Search for the cell housing the specified text and yield its [X, Y] center coordinate. 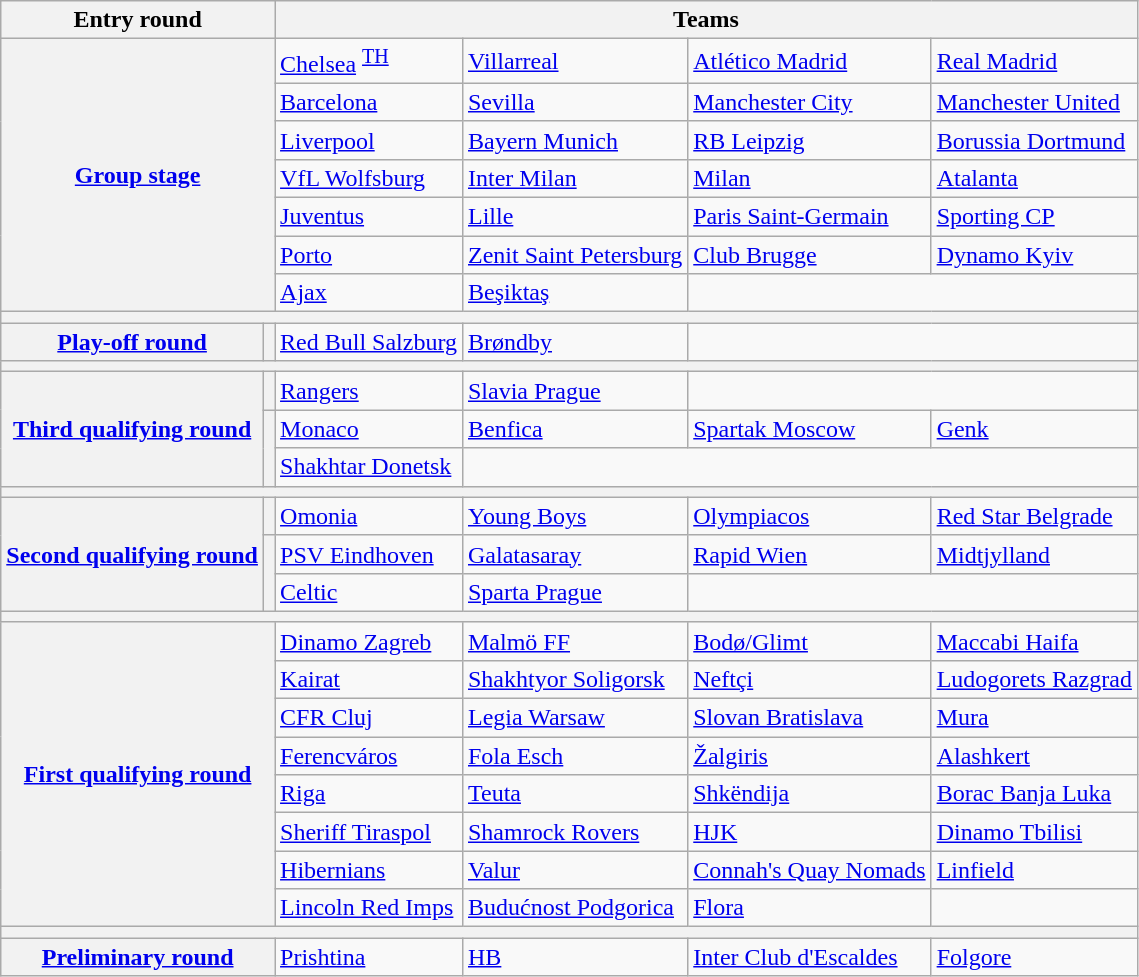
Sheriff Tiraspol [369, 832]
Real Madrid [1034, 62]
Malmö FF [574, 641]
Sevilla [574, 102]
Galatasaray [574, 554]
Žalgiris [810, 756]
PSV Eindhoven [369, 554]
Manchester United [1034, 102]
Flora [810, 908]
Atalanta [1034, 178]
Red Bull Salzburg [369, 342]
Lille [574, 217]
Shkëndija [810, 794]
Beşiktaş [574, 293]
Folgore [1034, 957]
Second qualifying round [132, 554]
Young Boys [574, 516]
Bayern Munich [574, 140]
Budućnost Podgorica [574, 908]
Ferencváros [369, 756]
Omonia [369, 516]
HJK [810, 832]
Group stage [138, 176]
Preliminary round [138, 957]
Juventus [369, 217]
Club Brugge [810, 255]
Neftçi [810, 679]
Bodø/Glimt [810, 641]
Chelsea TH [369, 62]
RB Leipzig [810, 140]
Benfica [574, 429]
Brøndby [574, 342]
Shamrock Rovers [574, 832]
Shakhtar Donetsk [369, 467]
Rangers [369, 391]
Fola Esch [574, 756]
Red Star Belgrade [1034, 516]
Slavia Prague [574, 391]
Teams [706, 20]
VfL Wolfsburg [369, 178]
Hibernians [369, 870]
Dinamo Tbilisi [1034, 832]
Sparta Prague [574, 592]
Alashkert [1034, 756]
Slovan Bratislava [810, 718]
Celtic [369, 592]
Inter Club d'Escaldes [810, 957]
Milan [810, 178]
Borac Banja Luka [1034, 794]
Borussia Dortmund [1034, 140]
Monaco [369, 429]
Play-off round [132, 342]
Atlético Madrid [810, 62]
Prishtina [369, 957]
Liverpool [369, 140]
Kairat [369, 679]
Connah's Quay Nomads [810, 870]
Dinamo Zagreb [369, 641]
Entry round [138, 20]
Dynamo Kyiv [1034, 255]
Linfield [1034, 870]
Villarreal [574, 62]
Olympiacos [810, 516]
Teuta [574, 794]
Third qualifying round [132, 429]
Sporting CP [1034, 217]
Genk [1034, 429]
First qualifying round [138, 774]
Paris Saint-Germain [810, 217]
Midtjylland [1034, 554]
Inter Milan [574, 178]
Shakhtyor Soligorsk [574, 679]
CFR Cluj [369, 718]
Legia Warsaw [574, 718]
Porto [369, 255]
Mura [1034, 718]
Ludogorets Razgrad [1034, 679]
Maccabi Haifa [1034, 641]
Ajax [369, 293]
Spartak Moscow [810, 429]
Barcelona [369, 102]
Zenit Saint Petersburg [574, 255]
Lincoln Red Imps [369, 908]
Rapid Wien [810, 554]
Valur [574, 870]
HB [574, 957]
Riga [369, 794]
Manchester City [810, 102]
